Identify which cell holds the provided text, then report its [x, y] central coordinate. 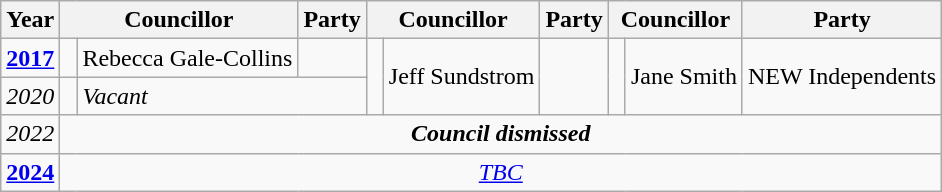
Council dismissed [501, 134]
2024 [30, 172]
Vacant [222, 96]
2017 [30, 58]
Jeff Sundstrom [462, 77]
2020 [30, 96]
Rebecca Gale-Collins [188, 58]
NEW Independents [842, 77]
Jane Smith [684, 77]
TBC [501, 172]
2022 [30, 134]
Year [30, 20]
